For the text-containing cell, return its midpoint in [x, y] coordinate format. 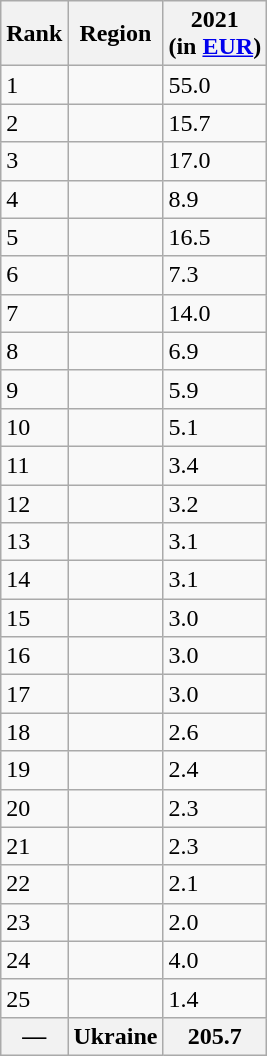
Rank [34, 34]
205.7 [215, 1036]
24 [34, 960]
21 [34, 846]
2.1 [215, 884]
17 [34, 694]
15 [34, 618]
22 [34, 884]
16 [34, 656]
13 [34, 542]
2 [34, 123]
5.1 [215, 427]
19 [34, 770]
Ukraine [116, 1036]
4.0 [215, 960]
7.3 [215, 275]
11 [34, 465]
15.7 [215, 123]
1.4 [215, 998]
3.4 [215, 465]
23 [34, 922]
2.0 [215, 922]
55.0 [215, 85]
3 [34, 161]
2.4 [215, 770]
25 [34, 998]
1 [34, 85]
12 [34, 503]
14.0 [215, 313]
20 [34, 808]
Region [116, 34]
9 [34, 389]
18 [34, 732]
16.5 [215, 237]
7 [34, 313]
8.9 [215, 199]
2.6 [215, 732]
14 [34, 580]
5.9 [215, 389]
5 [34, 237]
17.0 [215, 161]
2021(in EUR) [215, 34]
3.2 [215, 503]
— [34, 1036]
6.9 [215, 351]
8 [34, 351]
10 [34, 427]
4 [34, 199]
6 [34, 275]
